Pinpoint the cell where the given text exists, returning its (x, y) midpoint coordinate. 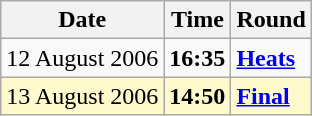
Final (271, 96)
Round (271, 20)
Time (198, 20)
14:50 (198, 96)
Date (82, 20)
Heats (271, 58)
13 August 2006 (82, 96)
12 August 2006 (82, 58)
16:35 (198, 58)
